Pinpoint the cell where the given text exists, returning its [x, y] midpoint coordinate. 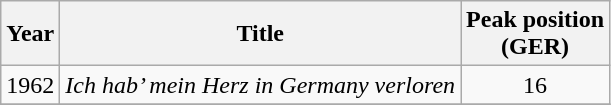
Ich hab’ mein Herz in Germany verloren [260, 85]
Title [260, 34]
Year [30, 34]
16 [536, 85]
Peak position(GER) [536, 34]
1962 [30, 85]
